Find where the given text appears and provide that cell's center as [X, Y] coordinate. 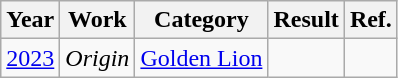
Origin [98, 58]
Result [306, 20]
Year [30, 20]
Golden Lion [202, 58]
Ref. [370, 20]
Work [98, 20]
Category [202, 20]
2023 [30, 58]
